Extract the [X, Y] coordinate from the center of the cell holding the provided text.  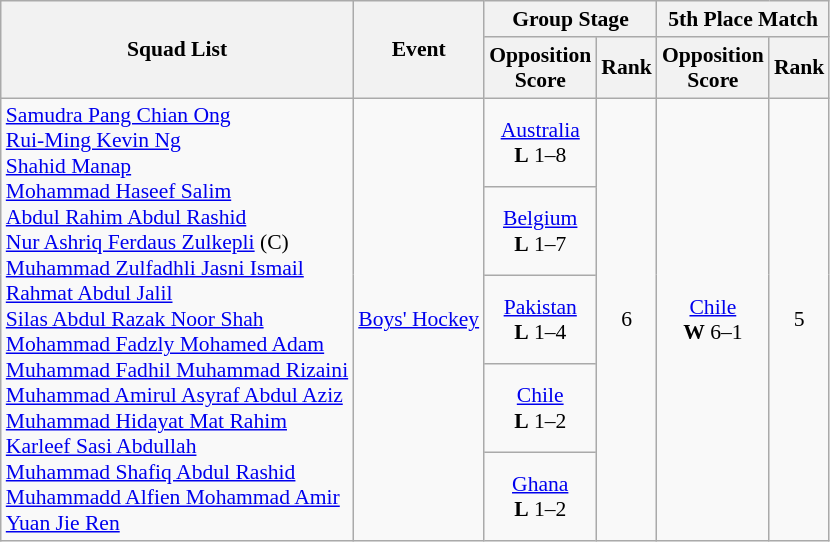
Chile W 6–1 [713, 320]
5 [800, 320]
Pakistan L 1–4 [540, 320]
Belgium L 1–7 [540, 232]
Squad List [177, 50]
Boys' Hockey [418, 320]
5th Place Match [744, 19]
Group Stage [570, 19]
6 [626, 320]
Chile L 1–2 [540, 408]
Australia L 1–8 [540, 142]
Ghana L 1–2 [540, 498]
Event [418, 50]
